Search for the cell housing the specified text and yield its (X, Y) center coordinate. 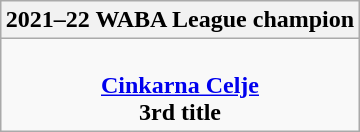
Cinkarna Celje3rd title (180, 85)
2021–22 WABA League champion (180, 20)
